Determine the (X, Y) coordinate at the center of the cell enclosing the given text.  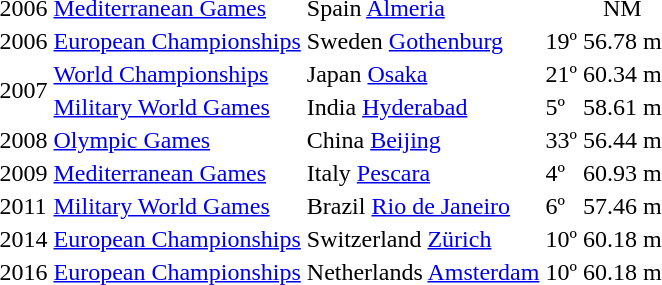
19º (561, 41)
India Hyderabad (423, 107)
4º (561, 173)
33º (561, 140)
World Championships (177, 74)
10º (561, 239)
Switzerland Zürich (423, 239)
6º (561, 206)
5º (561, 107)
China Beijing (423, 140)
Sweden Gothenburg (423, 41)
Japan Osaka (423, 74)
Brazil Rio de Janeiro (423, 206)
21º (561, 74)
Italy Pescara (423, 173)
Olympic Games (177, 140)
Mediterranean Games (177, 173)
